Capture the cell that displays the provided text and extract its (X, Y) central coordinate. 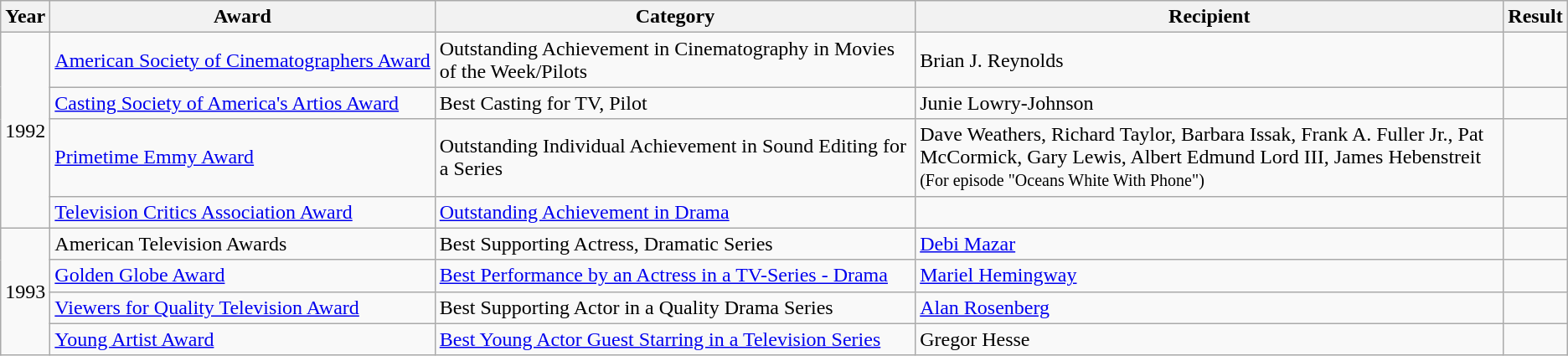
Primetime Emmy Award (243, 157)
Debi Mazar (1210, 244)
Outstanding Achievement in Cinematography in Movies of the Week/Pilots (675, 60)
Brian J. Reynolds (1210, 60)
1993 (25, 292)
Golden Globe Award (243, 276)
Alan Rosenberg (1210, 307)
Best Young Actor Guest Starring in a Television Series (675, 339)
Outstanding Achievement in Drama (675, 212)
Outstanding Individual Achievement in Sound Editing for a Series (675, 157)
Television Critics Association Award (243, 212)
Best Performance by an Actress in a TV-Series - Drama (675, 276)
Recipient (1210, 17)
1992 (25, 131)
Junie Lowry-Johnson (1210, 103)
Best Supporting Actor in a Quality Drama Series (675, 307)
Best Casting for TV, Pilot (675, 103)
Best Supporting Actress, Dramatic Series (675, 244)
Casting Society of America's Artios Award (243, 103)
Young Artist Award (243, 339)
Year (25, 17)
Viewers for Quality Television Award (243, 307)
Award (243, 17)
American Society of Cinematographers Award (243, 60)
Result (1535, 17)
Category (675, 17)
Mariel Hemingway (1210, 276)
Gregor Hesse (1210, 339)
American Television Awards (243, 244)
